Search for the cell housing the specified text and yield its (X, Y) center coordinate. 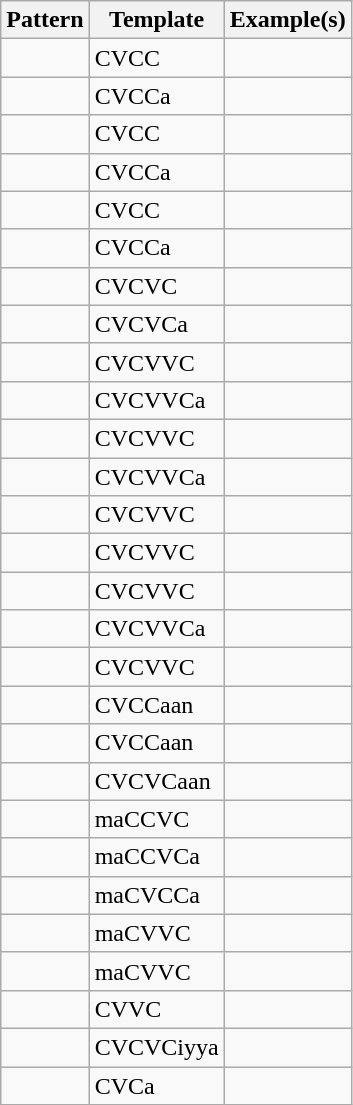
CVCVCaan (156, 781)
CVCVCiyya (156, 1047)
CVCVC (156, 286)
Template (156, 20)
CVVC (156, 1009)
maCCVC (156, 819)
maCCVCa (156, 857)
Example(s) (288, 20)
Pattern (45, 20)
maCVCCa (156, 895)
CVCVCa (156, 324)
CVCa (156, 1085)
